Output the [x, y] coordinate of the center of the cell containing the given text.  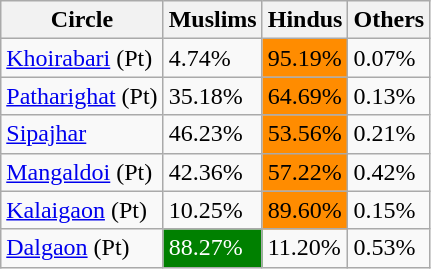
Patharighat (Pt) [82, 96]
46.23% [212, 134]
4.74% [212, 58]
Kalaigaon (Pt) [82, 210]
95.19% [305, 58]
35.18% [212, 96]
42.36% [212, 172]
Mangaldoi (Pt) [82, 172]
11.20% [305, 248]
Hindus [305, 20]
10.25% [212, 210]
Circle [82, 20]
57.22% [305, 172]
53.56% [305, 134]
0.13% [389, 96]
88.27% [212, 248]
89.60% [305, 210]
0.21% [389, 134]
Khoirabari (Pt) [82, 58]
0.42% [389, 172]
0.07% [389, 58]
Muslims [212, 20]
0.15% [389, 210]
Others [389, 20]
64.69% [305, 96]
0.53% [389, 248]
Dalgaon (Pt) [82, 248]
Sipajhar [82, 134]
